Search for the cell housing the specified text and yield its [X, Y] center coordinate. 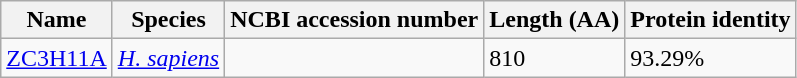
Name [57, 20]
NCBI accession number [354, 20]
ZC3H11A [57, 58]
810 [554, 58]
Species [168, 20]
93.29% [710, 58]
H. sapiens [168, 58]
Protein identity [710, 20]
Length (AA) [554, 20]
